Determine the (X, Y) coordinate at the center of the cell enclosing the given text.  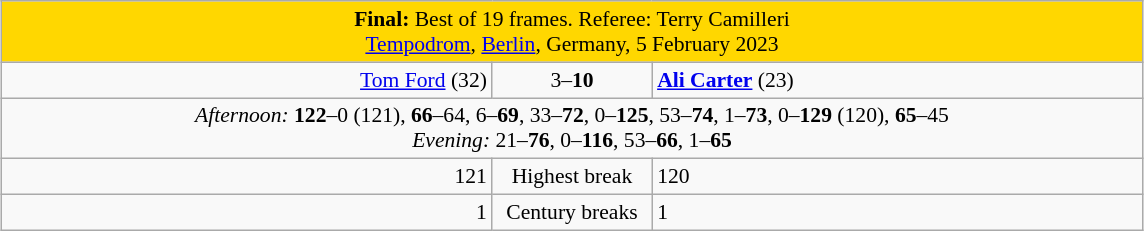
Highest break (572, 177)
121 (247, 177)
3–10 (572, 80)
120 (897, 177)
Century breaks (572, 213)
Afternoon: 122–0 (121), 66–64, 6–69, 33–72, 0–125, 53–74, 1–73, 0–129 (120), 65–45 Evening: 21–76, 0–116, 53–66, 1–65 (572, 128)
Tom Ford (32) (247, 80)
Ali Carter (23) (897, 80)
Final: Best of 19 frames. Referee: Terry CamilleriTempodrom, Berlin, Germany, 5 February 2023 (572, 32)
